Identify which cell holds the provided text, then report its (X, Y) central coordinate. 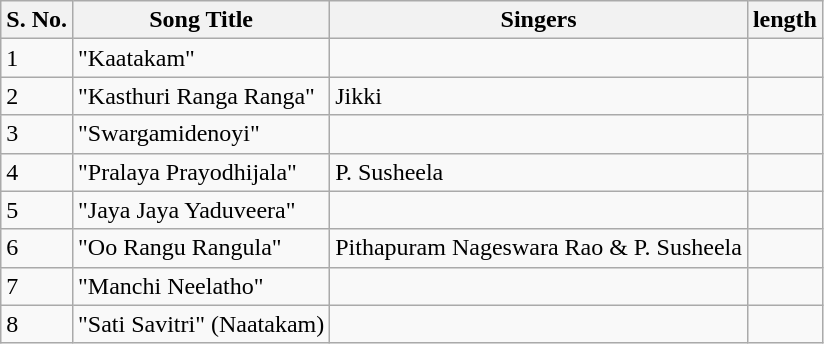
Song Title (200, 20)
4 (37, 172)
1 (37, 58)
"Manchi Neelatho" (200, 286)
"Oo Rangu Rangula" (200, 248)
"Sati Savitri" (Naatakam) (200, 324)
"Kasthuri Ranga Ranga" (200, 96)
"Swargamidenoyi" (200, 134)
7 (37, 286)
"Kaatakam" (200, 58)
"Jaya Jaya Yaduveera" (200, 210)
"Pralaya Prayodhijala" (200, 172)
3 (37, 134)
length (784, 20)
Pithapuram Nageswara Rao & P. Susheela (539, 248)
5 (37, 210)
8 (37, 324)
P. Susheela (539, 172)
2 (37, 96)
Jikki (539, 96)
Singers (539, 20)
6 (37, 248)
S. No. (37, 20)
